For the text-containing cell, return its midpoint in [x, y] coordinate format. 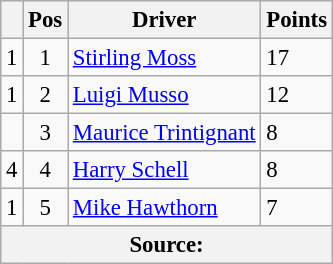
12 [296, 95]
Maurice Trintignant [164, 133]
3 [46, 133]
Pos [46, 20]
Mike Hawthorn [164, 208]
2 [46, 95]
17 [296, 58]
7 [296, 208]
5 [46, 208]
Points [296, 20]
Harry Schell [164, 170]
Luigi Musso [164, 95]
Source: [167, 245]
Driver [164, 20]
Stirling Moss [164, 58]
